Capture the cell that displays the provided text and extract its [x, y] central coordinate. 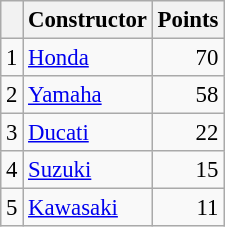
Constructor [88, 20]
Suzuki [88, 170]
70 [188, 58]
22 [188, 133]
Honda [88, 58]
5 [12, 208]
58 [188, 95]
Points [188, 20]
Kawasaki [88, 208]
Ducati [88, 133]
11 [188, 208]
3 [12, 133]
Yamaha [88, 95]
1 [12, 58]
4 [12, 170]
15 [188, 170]
2 [12, 95]
